Locate the cell with the specified text and output its [x, y] center coordinate. 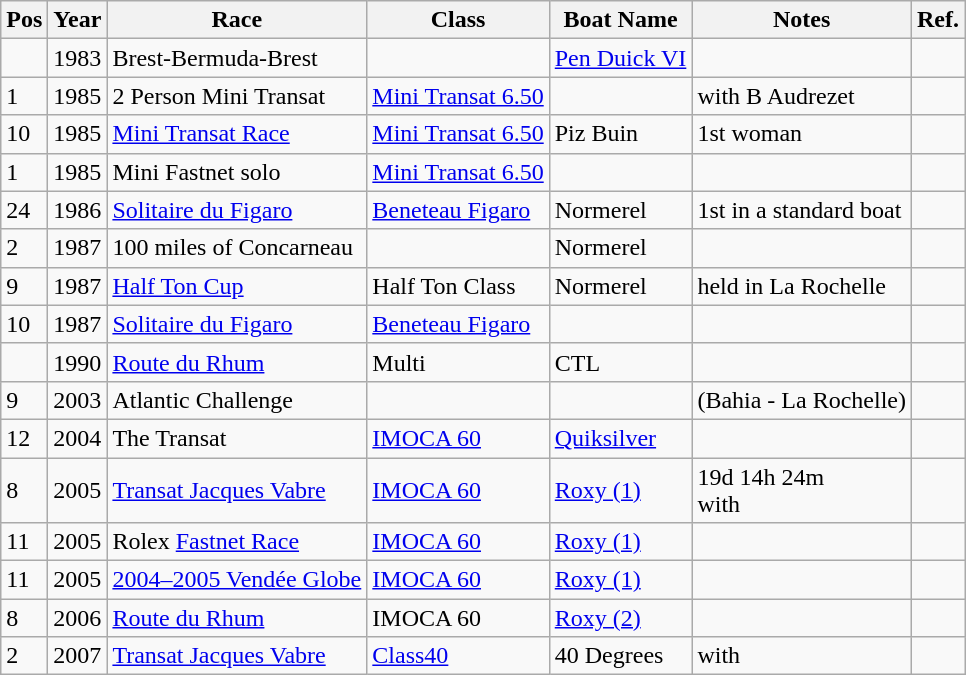
Race [237, 20]
1986 [78, 210]
1990 [78, 362]
The Transat [237, 438]
Year [78, 20]
Piz Buin [620, 134]
Brest-Bermuda-Brest [237, 58]
Rolex Fastnet Race [237, 542]
2007 [78, 656]
Ref. [938, 20]
Pen Duick VI [620, 58]
Mini Transat Race [237, 134]
2003 [78, 400]
2006 [78, 618]
40 Degrees [620, 656]
Quiksilver [620, 438]
Roxy (2) [620, 618]
Class [458, 20]
24 [24, 210]
with B Audrezet [802, 96]
12 [24, 438]
Atlantic Challenge [237, 400]
Pos [24, 20]
2004 [78, 438]
CTL [620, 362]
Multi [458, 362]
held in La Rochelle [802, 286]
Half Ton Class [458, 286]
(Bahia - La Rochelle) [802, 400]
Class40 [458, 656]
2004–2005 Vendée Globe [237, 580]
100 miles of Concarneau [237, 248]
with [802, 656]
2 Person Mini Transat [237, 96]
Half Ton Cup [237, 286]
1983 [78, 58]
19d 14h 24m with [802, 490]
1st woman [802, 134]
Notes [802, 20]
Mini Fastnet solo [237, 172]
Boat Name [620, 20]
1st in a standard boat [802, 210]
